Return [x, y] of the center of cell containing provided text 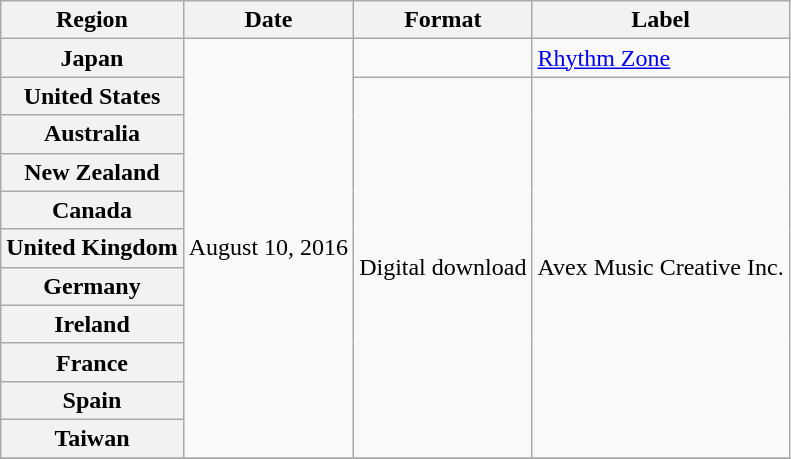
New Zealand [92, 172]
August 10, 2016 [268, 248]
Spain [92, 400]
Ireland [92, 324]
Taiwan [92, 438]
United Kingdom [92, 248]
Date [268, 20]
Canada [92, 210]
Format [443, 20]
Rhythm Zone [660, 58]
Japan [92, 58]
United States [92, 96]
Digital download [443, 268]
Label [660, 20]
Avex Music Creative Inc. [660, 268]
Australia [92, 134]
Region [92, 20]
France [92, 362]
Germany [92, 286]
